Search for the cell housing the specified text and yield its [X, Y] center coordinate. 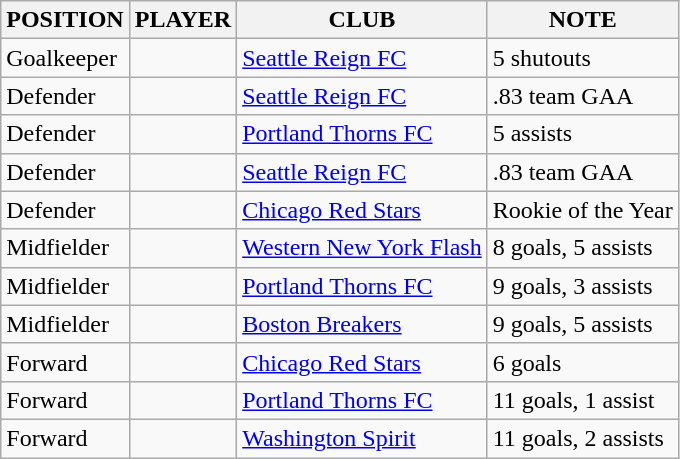
9 goals, 5 assists [582, 324]
Goalkeeper [65, 58]
Rookie of the Year [582, 210]
PLAYER [183, 20]
9 goals, 3 assists [582, 286]
Washington Spirit [362, 438]
8 goals, 5 assists [582, 248]
11 goals, 1 assist [582, 400]
5 shutouts [582, 58]
Boston Breakers [362, 324]
CLUB [362, 20]
NOTE [582, 20]
Western New York Flash [362, 248]
5 assists [582, 134]
6 goals [582, 362]
POSITION [65, 20]
11 goals, 2 assists [582, 438]
